Detect which cell encompasses the target text, then output its (x, y) center coordinate. 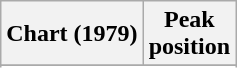
Peakposition (189, 34)
Chart (1979) (72, 34)
